Output the [x, y] coordinate of the center of the cell containing the given text.  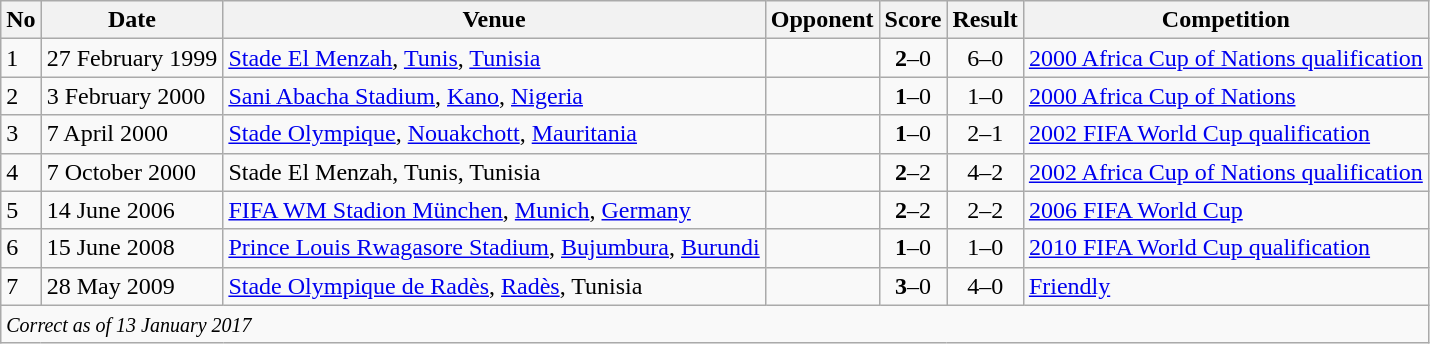
Sani Abacha Stadium, Kano, Nigeria [494, 96]
7 [21, 286]
Correct as of 13 January 2017 [715, 324]
4–0 [985, 286]
Score [913, 20]
7 April 2000 [132, 134]
Venue [494, 20]
No [21, 20]
3 February 2000 [132, 96]
Stade Olympique, Nouakchott, Mauritania [494, 134]
6–0 [985, 58]
1 [21, 58]
Result [985, 20]
6 [21, 248]
2002 Africa Cup of Nations qualification [1226, 172]
Friendly [1226, 286]
Opponent [822, 20]
Prince Louis Rwagasore Stadium, Bujumbura, Burundi [494, 248]
FIFA WM Stadion München, Munich, Germany [494, 210]
Stade Olympique de Radès, Radès, Tunisia [494, 286]
2000 Africa Cup of Nations qualification [1226, 58]
Competition [1226, 20]
15 June 2008 [132, 248]
2–0 [913, 58]
7 October 2000 [132, 172]
14 June 2006 [132, 210]
2006 FIFA World Cup [1226, 210]
4 [21, 172]
3–0 [913, 286]
2–1 [985, 134]
2 [21, 96]
2010 FIFA World Cup qualification [1226, 248]
5 [21, 210]
2000 Africa Cup of Nations [1226, 96]
2002 FIFA World Cup qualification [1226, 134]
4–2 [985, 172]
Date [132, 20]
27 February 1999 [132, 58]
3 [21, 134]
28 May 2009 [132, 286]
